Search for the cell housing the specified text and yield its [X, Y] center coordinate. 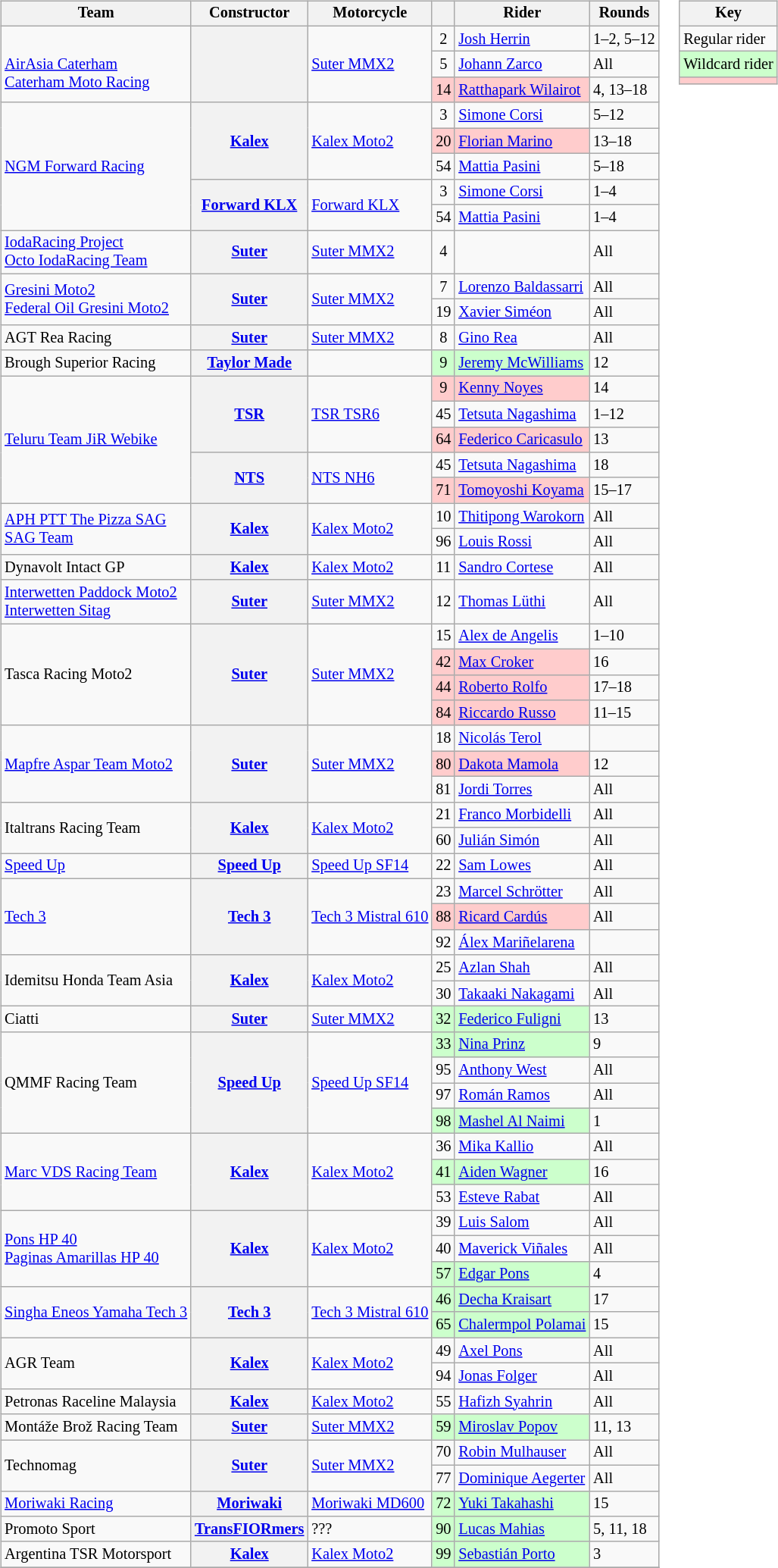
TSR [249, 414]
Nina Prinz [522, 1044]
Singha Eneos Yamaha Tech 3 [95, 1313]
Montáže Brož Racing Team [95, 1427]
81 [443, 790]
Sam Lowes [522, 866]
??? [370, 1529]
Moriwaki [249, 1504]
20 [443, 141]
NTS NH6 [370, 477]
Motorcycle [370, 14]
Italtrans Racing Team [95, 828]
Argentina TSR Motorsport [95, 1554]
Julián Simón [522, 840]
AGR Team [95, 1363]
Mapfre Aspar Team Moto2 [95, 764]
Regular rider [728, 39]
Technomag [95, 1466]
Marcel Schrötter [522, 891]
88 [443, 917]
Sebastián Porto [522, 1554]
Robin Mulhauser [522, 1453]
10 [443, 516]
1 [624, 1121]
Azlan Shah [522, 968]
Yuki Takahashi [522, 1504]
Petronas Raceline Malaysia [95, 1401]
Max Croker [522, 662]
13–18 [624, 141]
Josh Herrin [522, 39]
Kenny Noyes [522, 389]
Jordi Torres [522, 790]
23 [443, 891]
Thomas Lüthi [522, 602]
84 [443, 713]
4, 13–18 [624, 90]
Tasca Racing Moto2 [95, 674]
Thitipong Warokorn [522, 516]
11–15 [624, 713]
Tomoyoshi Koyama [522, 490]
Gresini Moto2 Federal Oil Gresini Moto2 [95, 299]
Florian Marino [522, 141]
2 [443, 39]
46 [443, 1300]
Constructor [249, 14]
40 [443, 1248]
TransFIORmers [249, 1529]
71 [443, 490]
Luis Salom [522, 1223]
57 [443, 1274]
Anthony West [522, 1070]
5–18 [624, 167]
49 [443, 1350]
Gino Rea [522, 338]
94 [443, 1376]
Aiden Wagner [522, 1172]
92 [443, 943]
Roberto Rolfo [522, 687]
Miroslav Popov [522, 1427]
44 [443, 687]
77 [443, 1478]
11, 13 [624, 1427]
97 [443, 1096]
Chalermpol Polamai [522, 1325]
Decha Kraisart [522, 1300]
99 [443, 1554]
Pons HP 40 Paginas Amarillas HP 40 [95, 1249]
5 [443, 64]
Xavier Siméon [522, 312]
42 [443, 662]
Key [728, 14]
Román Ramos [522, 1096]
Marc VDS Racing Team [95, 1172]
Álex Mariñelarena [522, 943]
90 [443, 1529]
39 [443, 1223]
TSR TSR6 [370, 414]
Hafizh Syahrin [522, 1401]
Mashel Al Naimi [522, 1121]
IodaRacing Project Octo IodaRacing Team [95, 252]
Ratthapark Wilairot [522, 90]
17–18 [624, 687]
NTS [249, 477]
APH PTT The Pizza SAG SAG Team [95, 529]
Idemitsu Honda Team Asia [95, 981]
96 [443, 542]
Jonas Folger [522, 1376]
21 [443, 815]
5–12 [624, 115]
Promoto Sport [95, 1529]
AGT Rea Racing [95, 338]
Dynavolt Intact GP [95, 567]
8 [443, 338]
32 [443, 1019]
Jeremy McWilliams [522, 363]
22 [443, 866]
7 [443, 286]
Edgar Pons [522, 1274]
30 [443, 994]
55 [443, 1401]
NGM Forward Racing [95, 166]
Moriwaki Racing [95, 1504]
64 [443, 440]
Louis Rossi [522, 542]
19 [443, 312]
33 [443, 1044]
AirAsia Caterham Caterham Moto Racing [95, 64]
Alex de Angelis [522, 637]
17 [624, 1300]
80 [443, 764]
Interwetten Paddock Moto2 Interwetten Sitag [95, 602]
Wildcard rider [728, 64]
Takaaki Nakagami [522, 994]
60 [443, 840]
Team [95, 14]
41 [443, 1172]
Federico Fuligni [522, 1019]
Lorenzo Baldassarri [522, 286]
53 [443, 1197]
Ricard Cardús [522, 917]
Rounds [624, 14]
70 [443, 1453]
Riccardo Russo [522, 713]
Nicolás Terol [522, 738]
Moriwaki MD600 [370, 1504]
Ciatti [95, 1019]
1–10 [624, 637]
1–12 [624, 414]
98 [443, 1121]
Sandro Cortese [522, 567]
Maverick Viñales [522, 1248]
Rider [522, 14]
72 [443, 1504]
65 [443, 1325]
Mika Kallio [522, 1147]
5, 11, 18 [624, 1529]
Teluru Team JiR Webike [95, 440]
Dakota Mamola [522, 764]
QMMF Racing Team [95, 1082]
36 [443, 1147]
Esteve Rabat [522, 1197]
1–2, 5–12 [624, 39]
Axel Pons [522, 1350]
95 [443, 1070]
Federico Caricasulo [522, 440]
Lucas Mahias [522, 1529]
Franco Morbidelli [522, 815]
59 [443, 1427]
Dominique Aegerter [522, 1478]
Taylor Made [249, 363]
Brough Superior Racing [95, 363]
15–17 [624, 490]
Johann Zarco [522, 64]
11 [443, 567]
25 [443, 968]
